Scan for the cell matching the given text and deliver its (x, y) coordinate at center. 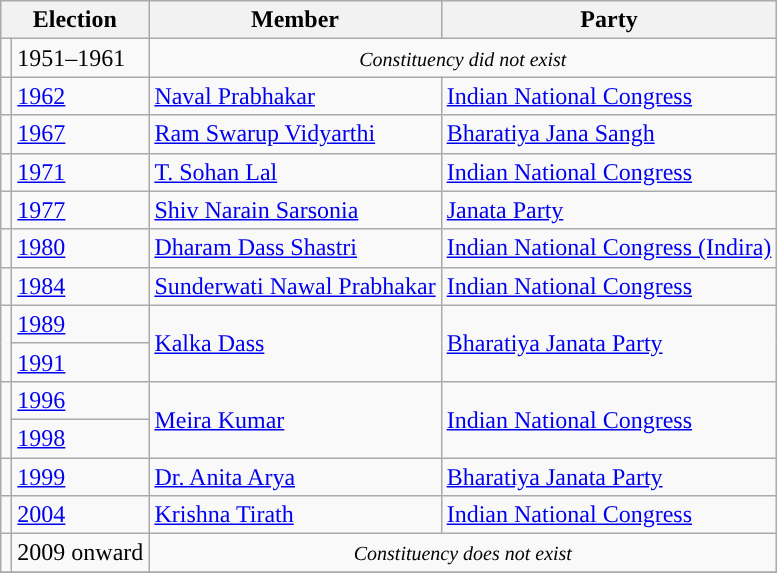
Member (295, 20)
Indian National Congress (Indira) (609, 248)
Shiv Narain Sarsonia (295, 210)
Krishna Tirath (295, 515)
Election (75, 20)
Sunderwati Nawal Prabhakar (295, 286)
1951–1961 (80, 58)
1999 (80, 477)
Naval Prabhakar (295, 96)
1962 (80, 96)
1984 (80, 286)
Ram Swarup Vidyarthi (295, 134)
Constituency does not exist (463, 553)
Bharatiya Jana Sangh (609, 134)
2009 onward (80, 553)
2004 (80, 515)
1991 (80, 362)
1980 (80, 248)
Meira Kumar (295, 419)
Dr. Anita Arya (295, 477)
1998 (80, 438)
1989 (80, 324)
1977 (80, 210)
T. Sohan Lal (295, 172)
Party (609, 20)
1996 (80, 400)
Dharam Dass Shastri (295, 248)
1971 (80, 172)
Janata Party (609, 210)
Constituency did not exist (463, 58)
Kalka Dass (295, 343)
1967 (80, 134)
